Locate the cell with the specified text and output its [x, y] center coordinate. 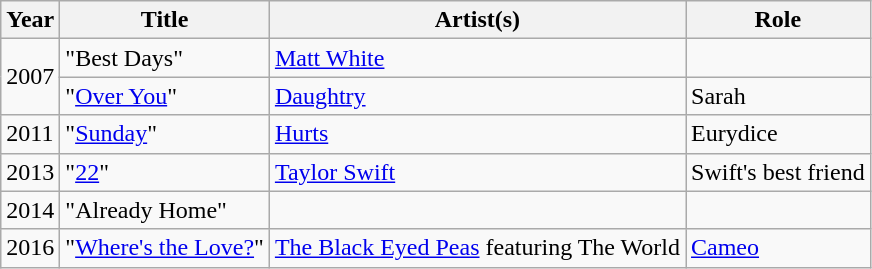
"Over You" [165, 96]
"Sunday" [165, 134]
2014 [30, 210]
Cameo [778, 248]
2013 [30, 172]
Taylor Swift [477, 172]
Eurydice [778, 134]
Swift's best friend [778, 172]
Daughtry [477, 96]
Role [778, 20]
"Where's the Love?" [165, 248]
Hurts [477, 134]
2007 [30, 77]
2016 [30, 248]
Title [165, 20]
"22" [165, 172]
2011 [30, 134]
The Black Eyed Peas featuring The World [477, 248]
Matt White [477, 58]
Sarah [778, 96]
"Best Days" [165, 58]
"Already Home" [165, 210]
Artist(s) [477, 20]
Year [30, 20]
